Pinpoint the cell where the given text exists, returning its (x, y) midpoint coordinate. 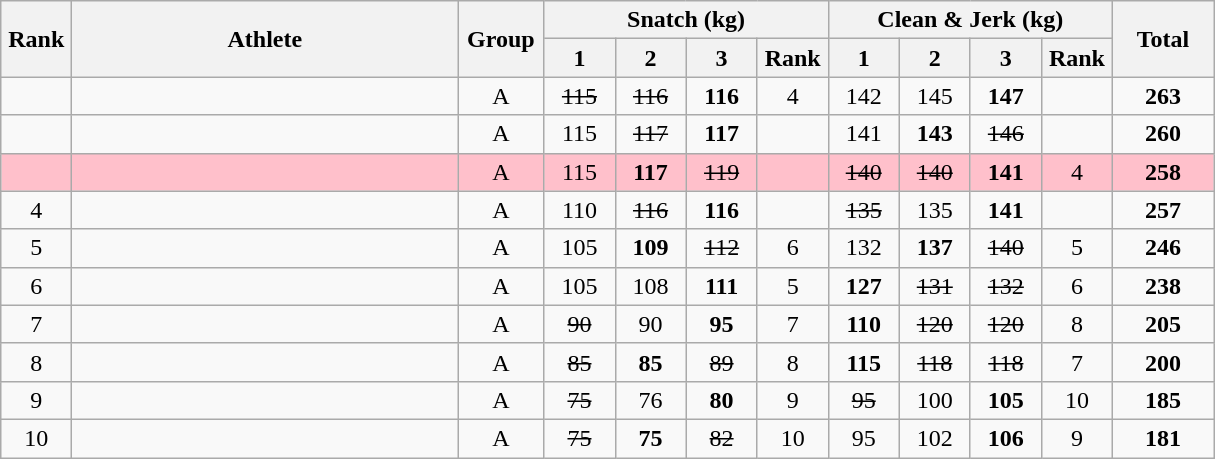
258 (1162, 172)
111 (722, 286)
146 (1006, 134)
147 (1006, 96)
80 (722, 400)
238 (1162, 286)
145 (934, 96)
Clean & Jerk (kg) (970, 20)
263 (1162, 96)
246 (1162, 248)
100 (934, 400)
200 (1162, 362)
Total (1162, 39)
260 (1162, 134)
127 (864, 286)
181 (1162, 438)
76 (650, 400)
89 (722, 362)
102 (934, 438)
131 (934, 286)
82 (722, 438)
143 (934, 134)
Group (501, 39)
142 (864, 96)
137 (934, 248)
109 (650, 248)
112 (722, 248)
257 (1162, 210)
119 (722, 172)
Snatch (kg) (686, 20)
108 (650, 286)
Athlete (265, 39)
106 (1006, 438)
205 (1162, 324)
185 (1162, 400)
